Determine the (X, Y) coordinate at the center of the cell enclosing the given text.  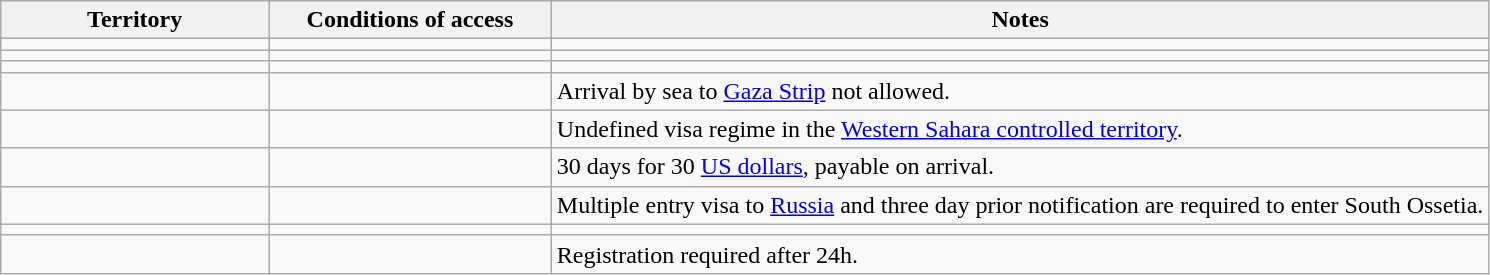
30 days for 30 US dollars, payable on arrival. (1020, 167)
Multiple entry visa to Russia and three day prior notification are required to enter South Ossetia. (1020, 205)
Territory (135, 20)
Undefined visa regime in the Western Sahara controlled territory. (1020, 129)
Conditions of access (410, 20)
Arrival by sea to Gaza Strip not allowed. (1020, 91)
Registration required after 24h. (1020, 254)
Notes (1020, 20)
